Return [x, y] of the center of cell containing provided text 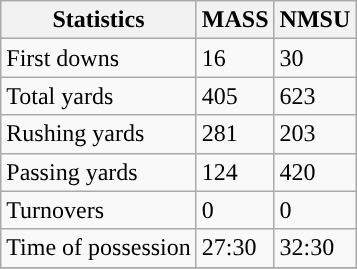
Statistics [99, 20]
623 [315, 96]
First downs [99, 58]
420 [315, 172]
32:30 [315, 248]
281 [235, 134]
Rushing yards [99, 134]
NMSU [315, 20]
405 [235, 96]
Turnovers [99, 210]
124 [235, 172]
Passing yards [99, 172]
30 [315, 58]
16 [235, 58]
MASS [235, 20]
Time of possession [99, 248]
Total yards [99, 96]
27:30 [235, 248]
203 [315, 134]
